Scan for the cell matching the given text and deliver its (X, Y) coordinate at center. 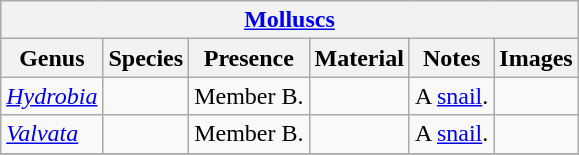
Notes (451, 58)
Presence (249, 58)
Species (146, 58)
Genus (52, 58)
Images (536, 58)
Molluscs (290, 20)
Material (359, 58)
Valvata (52, 134)
Hydrobia (52, 96)
